Provide the (X, Y) coordinate of the cell's center where the given text is located.  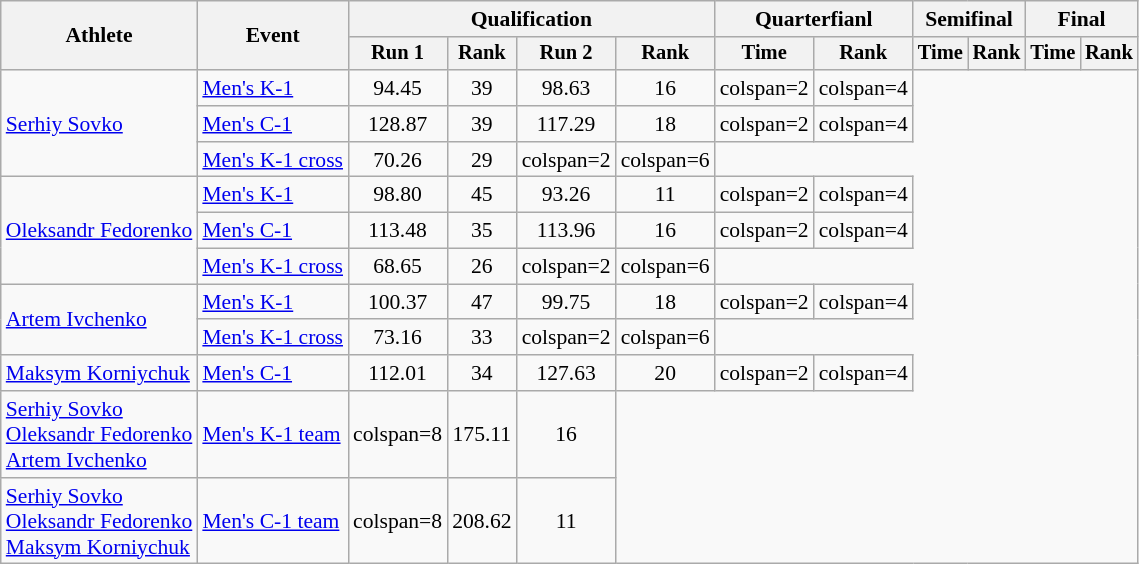
Men's K-1 team (272, 434)
26 (482, 267)
93.26 (566, 195)
127.63 (566, 373)
113.96 (566, 231)
98.63 (566, 88)
Run 1 (398, 54)
175.11 (482, 434)
35 (482, 231)
Run 2 (566, 54)
73.16 (398, 338)
94.45 (398, 88)
Maksym Korniychuk (100, 373)
128.87 (398, 124)
33 (482, 338)
Semifinal (969, 19)
113.48 (398, 231)
Oleksandr Fedorenko (100, 230)
Final (1081, 19)
Event (272, 36)
29 (482, 160)
68.65 (398, 267)
Qualification (532, 19)
colspan=8 (398, 434)
112.01 (398, 373)
Athlete (100, 36)
70.26 (398, 160)
100.37 (398, 302)
Serhiy SovkoOleksandr FedorenkoArtem Ivchenko (100, 434)
47 (482, 302)
11 (666, 195)
99.75 (566, 302)
Quarterfianl (814, 19)
20 (666, 373)
45 (482, 195)
Artem Ivchenko (100, 320)
Serhiy Sovko (100, 124)
34 (482, 373)
117.29 (566, 124)
98.80 (398, 195)
